Pinpoint the cell where the given text exists, returning its [x, y] midpoint coordinate. 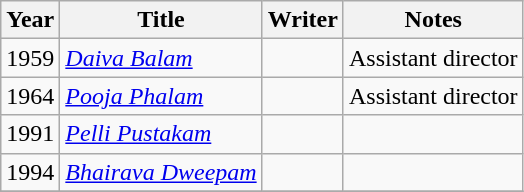
1959 [30, 58]
Year [30, 20]
1991 [30, 134]
Pooja Phalam [161, 96]
1994 [30, 172]
Writer [302, 20]
1964 [30, 96]
Daiva Balam [161, 58]
Notes [433, 20]
Bhairava Dweepam [161, 172]
Title [161, 20]
Pelli Pustakam [161, 134]
